Return [X, Y] of the center of cell containing provided text 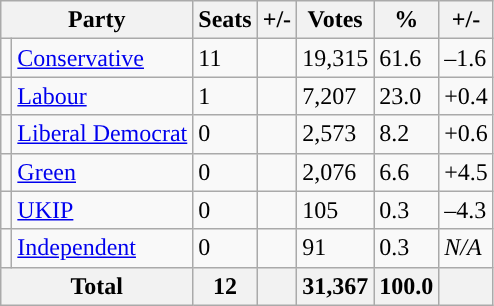
+0.6 [466, 134]
12 [225, 286]
UKIP [102, 210]
Party [97, 20]
8.2 [406, 134]
+4.5 [466, 172]
100.0 [406, 286]
Total [97, 286]
2,076 [336, 172]
1 [225, 96]
–1.6 [466, 58]
105 [336, 210]
N/A [466, 248]
–4.3 [466, 210]
11 [225, 58]
6.6 [406, 172]
Labour [102, 96]
Liberal Democrat [102, 134]
% [406, 20]
19,315 [336, 58]
31,367 [336, 286]
91 [336, 248]
61.6 [406, 58]
Seats [225, 20]
Independent [102, 248]
Green [102, 172]
+0.4 [466, 96]
Conservative [102, 58]
2,573 [336, 134]
Votes [336, 20]
23.0 [406, 96]
7,207 [336, 96]
